Search for the cell housing the specified text and yield its (x, y) center coordinate. 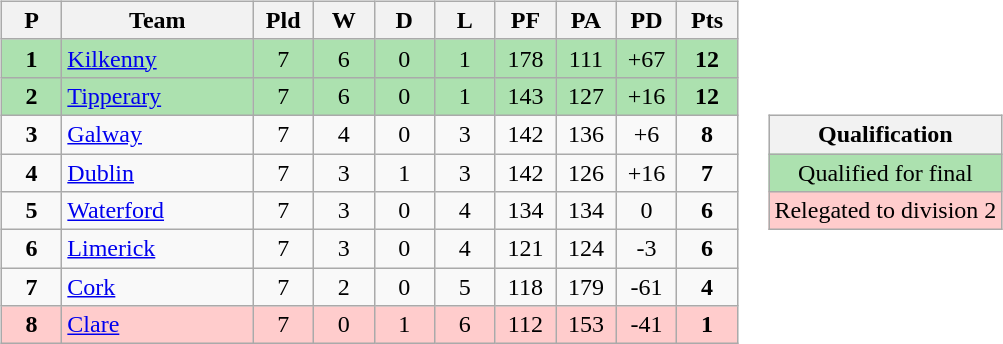
-41 (646, 325)
Tipperary (158, 96)
Kilkenny (158, 58)
Qualified for final (886, 173)
P (32, 20)
178 (526, 58)
126 (586, 173)
Clare (158, 325)
Waterford (158, 211)
179 (586, 287)
111 (586, 58)
136 (586, 134)
-3 (646, 249)
Dublin (158, 173)
PD (646, 20)
153 (586, 325)
143 (526, 96)
L (466, 20)
118 (526, 287)
121 (526, 249)
Team (158, 20)
127 (586, 96)
Qualification (886, 134)
Galway (158, 134)
+67 (646, 58)
+6 (646, 134)
Relegated to division 2 (886, 211)
Pld (284, 20)
-61 (646, 287)
Pts (708, 20)
112 (526, 325)
124 (586, 249)
PA (586, 20)
Limerick (158, 249)
Cork (158, 287)
D (404, 20)
PF (526, 20)
W (344, 20)
